Locate the cell with the specified text and output its (x, y) center coordinate. 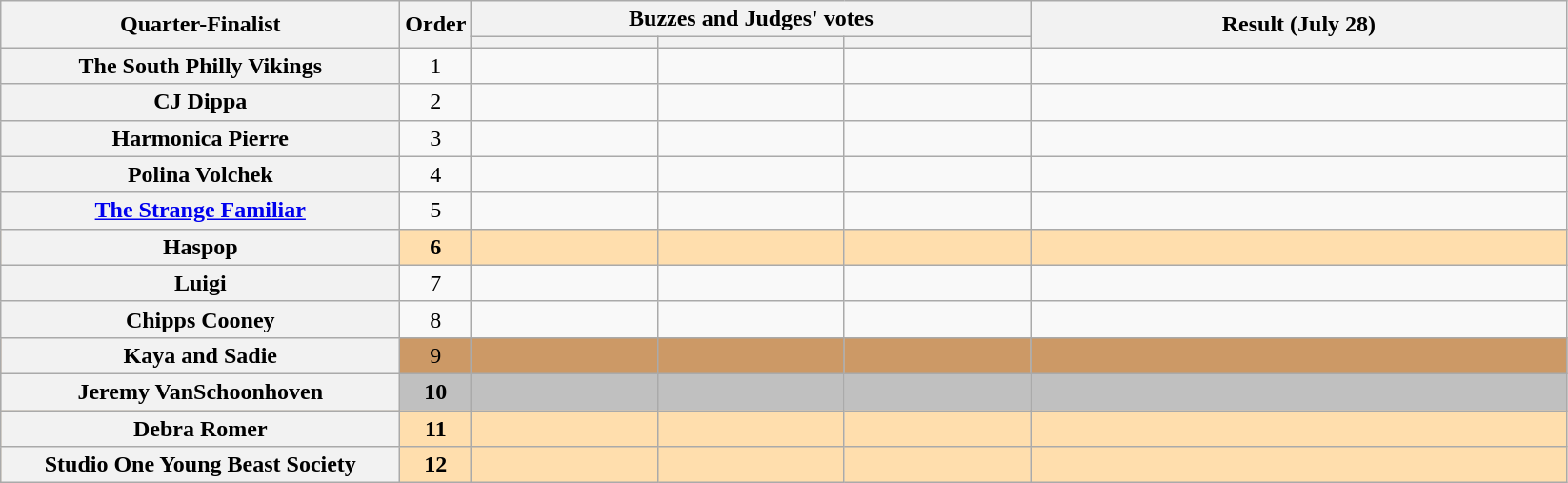
The Strange Familiar (200, 211)
2 (436, 102)
Polina Volchek (200, 174)
Debra Romer (200, 428)
8 (436, 319)
CJ Dippa (200, 102)
Result (July 28) (1299, 25)
11 (436, 428)
7 (436, 283)
Quarter-Finalist (200, 25)
6 (436, 247)
Harmonica Pierre (200, 138)
1 (436, 66)
Order (436, 25)
10 (436, 392)
Haspop (200, 247)
9 (436, 355)
5 (436, 211)
4 (436, 174)
Luigi (200, 283)
Chipps Cooney (200, 319)
12 (436, 465)
Studio One Young Beast Society (200, 465)
Buzzes and Judges' votes (751, 19)
The South Philly Vikings (200, 66)
Jeremy VanSchoonhoven (200, 392)
Kaya and Sadie (200, 355)
3 (436, 138)
